Pinpoint the cell where the given text exists, returning its [X, Y] midpoint coordinate. 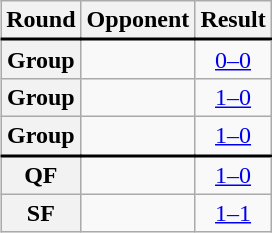
Opponent [138, 20]
SF [41, 213]
Result [233, 20]
QF [41, 174]
1–1 [233, 213]
Round [41, 20]
0–0 [233, 60]
